Locate the cell with the specified text and output its [x, y] center coordinate. 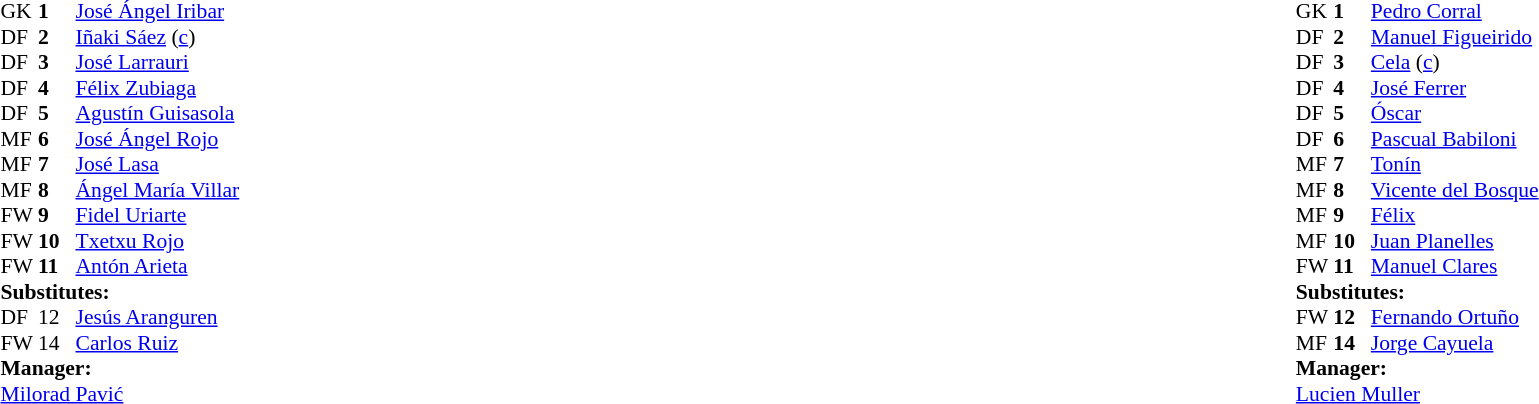
Fernando Ortuño [1455, 317]
Antón Arieta [158, 267]
Iñaki Sáez (c) [158, 37]
Félix [1455, 215]
Jesús Aranguren [158, 317]
José Lasa [158, 165]
José Ferrer [1455, 88]
Juan Planelles [1455, 241]
Txetxu Rojo [158, 241]
Ángel María Villar [158, 190]
Agustín Guisasola [158, 113]
José Ángel Rojo [158, 139]
Manuel Clares [1455, 267]
Jorge Cayuela [1455, 343]
Pascual Babiloni [1455, 139]
Félix Zubiaga [158, 88]
Vicente del Bosque [1455, 190]
Tonín [1455, 165]
Manuel Figueirido [1455, 37]
José Larrauri [158, 63]
Óscar [1455, 113]
Fidel Uriarte [158, 215]
Cela (c) [1455, 63]
Carlos Ruiz [158, 343]
